Scan for the cell matching the given text and deliver its (X, Y) coordinate at center. 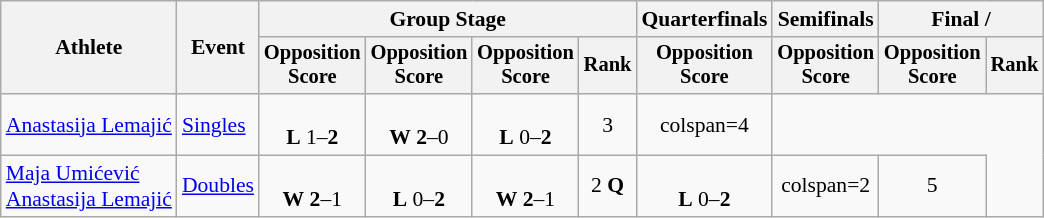
5 (932, 186)
3 (608, 124)
Athlete (89, 48)
Doubles (218, 186)
Final / (961, 19)
Singles (218, 124)
2 Q (608, 186)
Maja UmićevićAnastasija Lemajić (89, 186)
Group Stage (448, 19)
colspan=2 (826, 186)
colspan=4 (704, 124)
Anastasija Lemajić (89, 124)
Semifinals (826, 19)
Event (218, 48)
W 2–0 (420, 124)
L 1–2 (312, 124)
Quarterfinals (704, 19)
